Capture the cell that displays the provided text and extract its [X, Y] central coordinate. 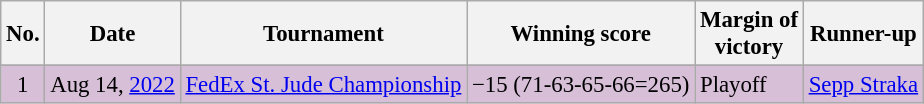
Runner-up [863, 34]
No. [23, 34]
Margin ofvictory [750, 34]
Tournament [324, 34]
Winning score [581, 34]
1 [23, 85]
Aug 14, 2022 [112, 85]
Date [112, 34]
−15 (71-63-65-66=265) [581, 85]
Sepp Straka [863, 85]
FedEx St. Jude Championship [324, 85]
Playoff [750, 85]
